Pinpoint the cell where the given text exists, returning its (X, Y) midpoint coordinate. 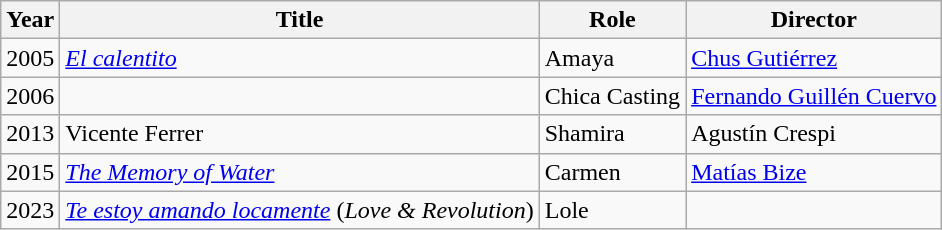
Fernando Guillén Cuervo (814, 96)
Shamira (612, 134)
Title (300, 20)
2015 (30, 172)
Te estoy amando locamente (Love & Revolution) (300, 210)
Carmen (612, 172)
Chica Casting (612, 96)
Lole (612, 210)
El calentito (300, 58)
2006 (30, 96)
Agustín Crespi (814, 134)
2013 (30, 134)
The Memory of Water (300, 172)
2005 (30, 58)
Role (612, 20)
Vicente Ferrer (300, 134)
Matías Bize (814, 172)
2023 (30, 210)
Director (814, 20)
Amaya (612, 58)
Chus Gutiérrez (814, 58)
Year (30, 20)
